Pinpoint the cell where the given text exists, returning its [X, Y] midpoint coordinate. 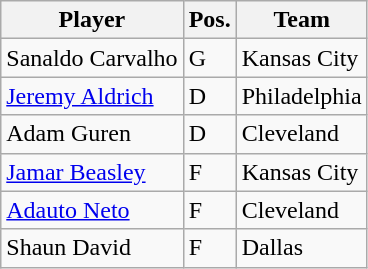
Player [92, 20]
Jamar Beasley [92, 172]
Pos. [210, 20]
Philadelphia [302, 96]
Team [302, 20]
Shaun David [92, 248]
Adam Guren [92, 134]
Jeremy Aldrich [92, 96]
Dallas [302, 248]
Adauto Neto [92, 210]
G [210, 58]
Sanaldo Carvalho [92, 58]
